Capture the cell that displays the provided text and extract its (X, Y) central coordinate. 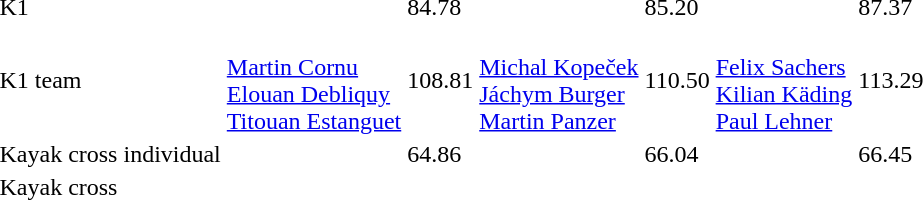
66.04 (677, 154)
Michal KopečekJáchym BurgerMartin Panzer (559, 80)
110.50 (677, 80)
64.86 (440, 154)
108.81 (440, 80)
Felix SachersKilian KädingPaul Lehner (784, 80)
Martin CornuElouan DebliquyTitouan Estanguet (314, 80)
